Find where the given text appears and provide that cell's center as (X, Y) coordinate. 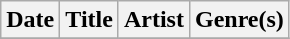
Title (90, 20)
Genre(s) (239, 20)
Date (30, 20)
Artist (154, 20)
